From the cell containing the given text, extract its center point as (X, Y) coordinate. 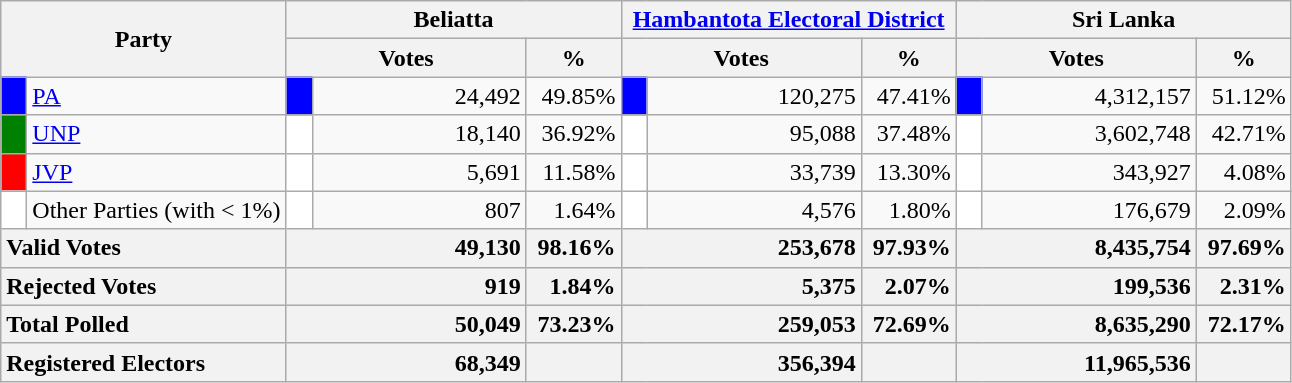
Hambantota Electoral District (788, 20)
259,053 (741, 324)
919 (406, 286)
Sri Lanka (1124, 20)
51.12% (1244, 96)
50,049 (406, 324)
24,492 (419, 96)
1.84% (574, 286)
1.80% (908, 210)
Valid Votes (144, 248)
120,275 (754, 96)
11.58% (574, 172)
4,312,157 (1089, 96)
8,435,754 (1076, 248)
343,927 (1089, 172)
8,635,290 (1076, 324)
PA (156, 96)
4.08% (1244, 172)
33,739 (754, 172)
Rejected Votes (144, 286)
253,678 (741, 248)
199,536 (1076, 286)
Registered Electors (144, 362)
176,679 (1089, 210)
JVP (156, 172)
49.85% (574, 96)
Beliatta (454, 20)
68,349 (406, 362)
36.92% (574, 134)
Other Parties (with < 1%) (156, 210)
5,375 (741, 286)
1.64% (574, 210)
97.69% (1244, 248)
98.16% (574, 248)
72.69% (908, 324)
2.31% (1244, 286)
73.23% (574, 324)
356,394 (741, 362)
UNP (156, 134)
807 (419, 210)
Party (144, 39)
95,088 (754, 134)
18,140 (419, 134)
47.41% (908, 96)
13.30% (908, 172)
2.09% (1244, 210)
42.71% (1244, 134)
11,965,536 (1076, 362)
4,576 (754, 210)
72.17% (1244, 324)
Total Polled (144, 324)
3,602,748 (1089, 134)
2.07% (908, 286)
5,691 (419, 172)
97.93% (908, 248)
49,130 (406, 248)
37.48% (908, 134)
